Extract the (X, Y) coordinate from the center of the cell holding the provided text.  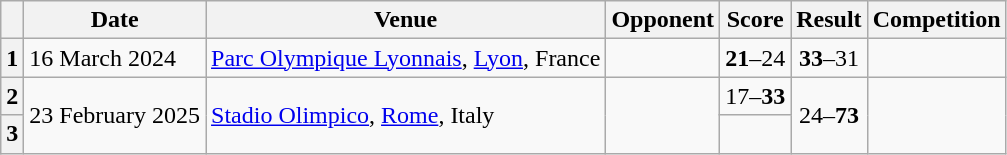
2 (12, 96)
3 (12, 134)
Date (115, 20)
21–24 (756, 58)
33–31 (829, 58)
1 (12, 58)
16 March 2024 (115, 58)
Result (829, 20)
Opponent (663, 20)
24–73 (829, 115)
Competition (936, 20)
Parc Olympique Lyonnais, Lyon, France (406, 58)
Venue (406, 20)
17–33 (756, 96)
Score (756, 20)
23 February 2025 (115, 115)
Stadio Olimpico, Rome, Italy (406, 115)
